For the text-containing cell, return its midpoint in (x, y) coordinate format. 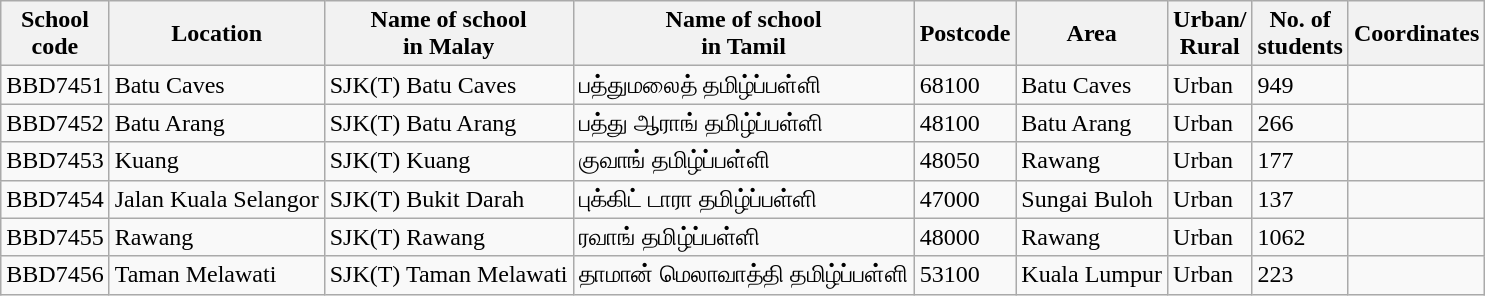
Taman Melawati (216, 275)
Name of schoolin Malay (448, 34)
SJK(T) Rawang (448, 237)
புக்கிட் டாரா தமிழ்ப்பள்ளி (744, 199)
Sungai Buloh (1092, 199)
தாமான் மெலாவாத்தி தமிழ்ப்பள்ளி (744, 275)
1062 (1300, 237)
Coordinates (1416, 34)
48100 (965, 123)
SJK(T) Batu Arang (448, 123)
177 (1300, 161)
SJK(T) Bukit Darah (448, 199)
பத்துமலைத் தமிழ்ப்பள்ளி (744, 85)
No. ofstudents (1300, 34)
BBD7453 (55, 161)
Postcode (965, 34)
137 (1300, 199)
Jalan Kuala Selangor (216, 199)
Kuang (216, 161)
BBD7455 (55, 237)
பத்து ஆராங் தமிழ்ப்பள்ளி (744, 123)
SJK(T) Kuang (448, 161)
Schoolcode (55, 34)
குவாங் தமிழ்ப்பள்ளி (744, 161)
BBD7451 (55, 85)
Area (1092, 34)
53100 (965, 275)
47000 (965, 199)
ரவாங் தமிழ்ப்பள்ளி (744, 237)
223 (1300, 275)
BBD7454 (55, 199)
266 (1300, 123)
Kuala Lumpur (1092, 275)
Name of schoolin Tamil (744, 34)
Urban/Rural (1210, 34)
BBD7452 (55, 123)
48050 (965, 161)
Location (216, 34)
SJK(T) Taman Melawati (448, 275)
48000 (965, 237)
68100 (965, 85)
SJK(T) Batu Caves (448, 85)
949 (1300, 85)
BBD7456 (55, 275)
